Find where the given text appears and provide that cell's center as [X, Y] coordinate. 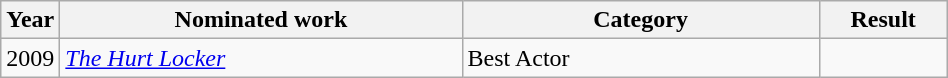
2009 [30, 58]
Result [883, 20]
Nominated work [261, 20]
The Hurt Locker [261, 58]
Year [30, 20]
Best Actor [640, 58]
Category [640, 20]
